Detect which cell encompasses the target text, then output its [X, Y] center coordinate. 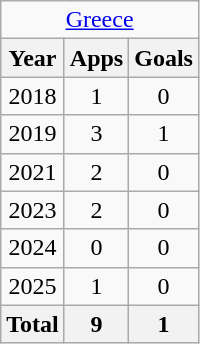
2024 [33, 248]
Total [33, 324]
2019 [33, 134]
2025 [33, 286]
Greece [100, 20]
2023 [33, 210]
Goals [164, 58]
Year [33, 58]
3 [96, 134]
2021 [33, 172]
9 [96, 324]
2018 [33, 96]
Apps [96, 58]
